Find where the given text appears and provide that cell's center as [X, Y] coordinate. 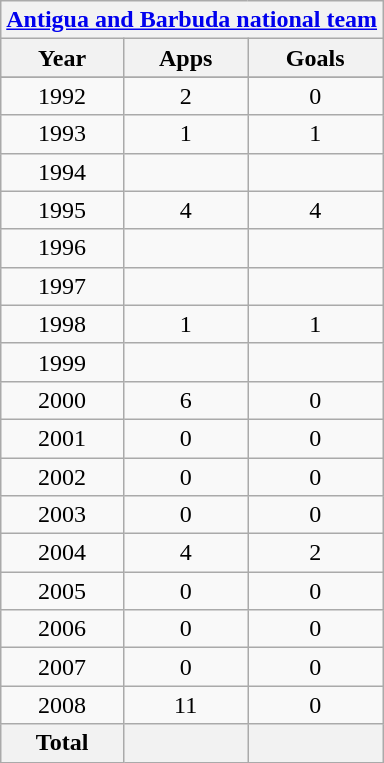
6 [185, 400]
2005 [62, 591]
1992 [62, 96]
2004 [62, 553]
Goals [316, 58]
Apps [185, 58]
2008 [62, 705]
1995 [62, 210]
1994 [62, 172]
1997 [62, 286]
Antigua and Barbuda national team [192, 20]
2001 [62, 438]
2006 [62, 629]
2003 [62, 515]
11 [185, 705]
2002 [62, 477]
2000 [62, 400]
1996 [62, 248]
1999 [62, 362]
Year [62, 58]
1998 [62, 324]
Total [62, 743]
2007 [62, 667]
1993 [62, 134]
